Return [X, Y] of the center of cell containing provided text 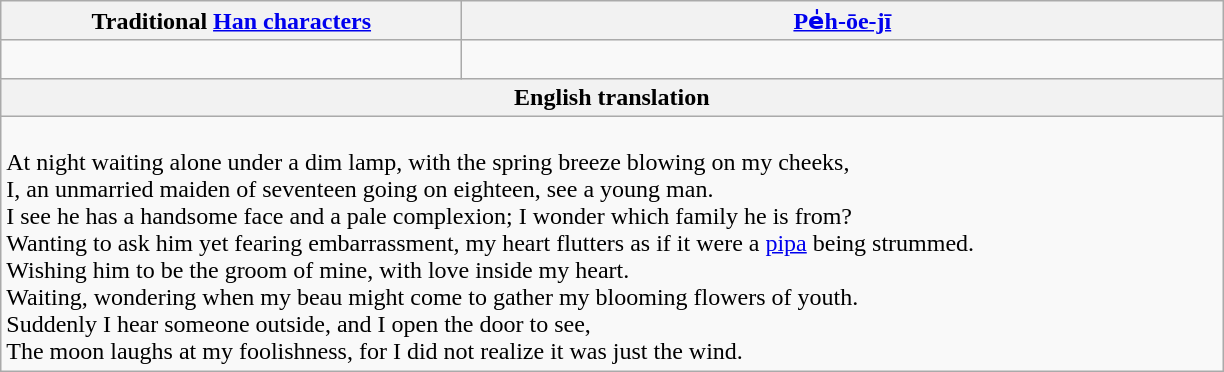
Traditional Han characters [232, 21]
Pe̍h-ōe-jī [842, 21]
English translation [612, 97]
